Scan for the cell matching the given text and deliver its [X, Y] coordinate at center. 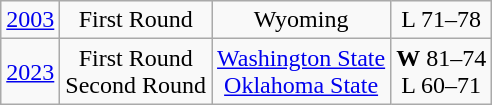
First Round [136, 20]
2023 [30, 72]
Wyoming [302, 20]
W 81–74L 60–71 [442, 72]
2003 [30, 20]
Washington StateOklahoma State [302, 72]
First RoundSecond Round [136, 72]
L 71–78 [442, 20]
